Return [X, Y] of the center of cell containing provided text 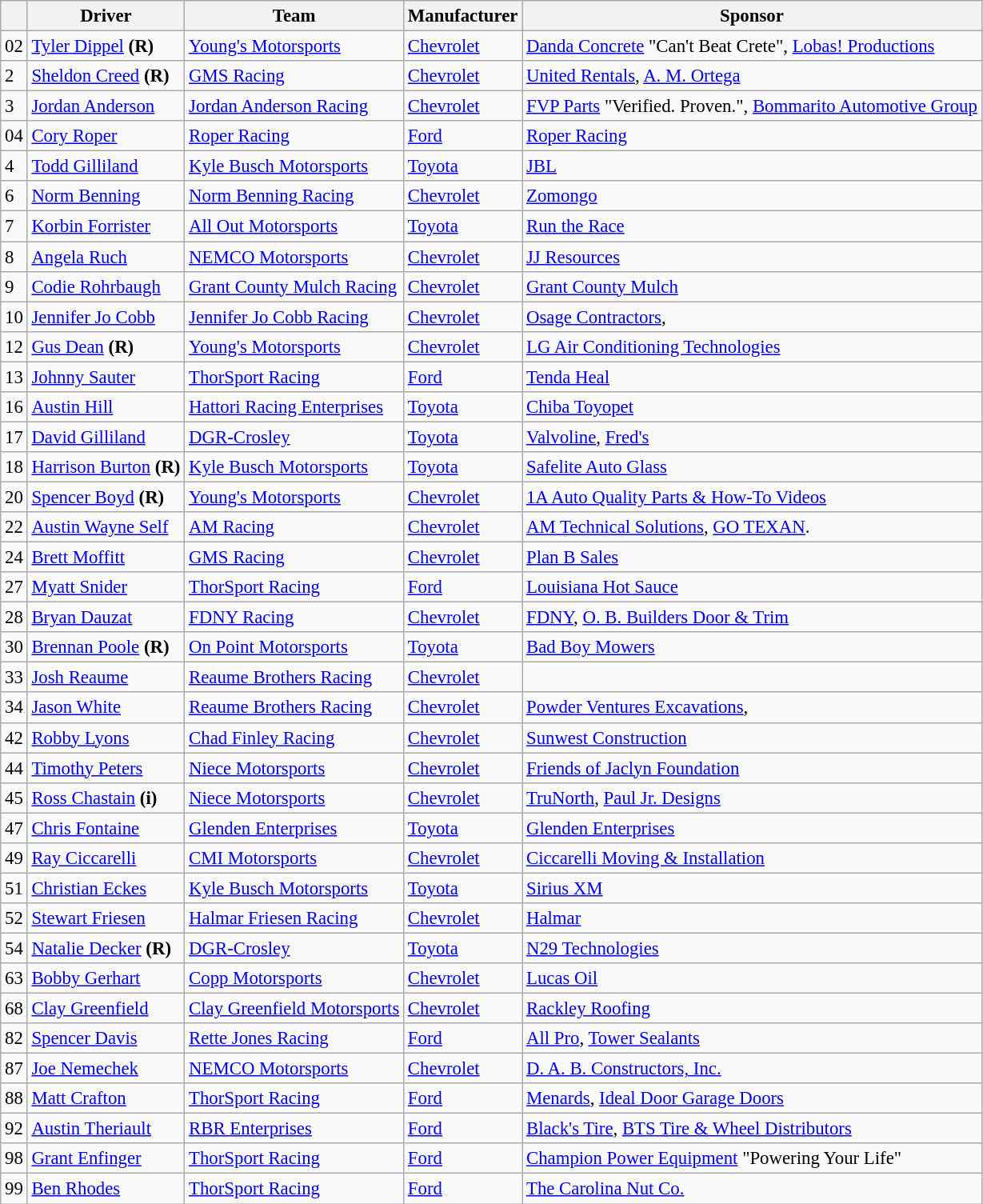
AM Technical Solutions, GO TEXAN. [752, 527]
Hattori Racing Enterprises [294, 407]
02 [14, 46]
RBR Enterprises [294, 1129]
The Carolina Nut Co. [752, 1189]
LG Air Conditioning Technologies [752, 346]
All Out Motorsports [294, 226]
All Pro, Tower Sealants [752, 1038]
Plan B Sales [752, 558]
Osage Contractors, [752, 317]
04 [14, 136]
42 [14, 738]
17 [14, 437]
Brennan Poole (R) [106, 647]
Run the Race [752, 226]
30 [14, 647]
Angela Ruch [106, 257]
Brett Moffitt [106, 558]
16 [14, 407]
13 [14, 377]
Zomongo [752, 196]
JBL [752, 166]
54 [14, 948]
Clay Greenfield Motorsports [294, 1009]
Halmar [752, 918]
Jordan Anderson [106, 106]
3 [14, 106]
Grant Enfinger [106, 1159]
Sunwest Construction [752, 738]
Louisiana Hot Sauce [752, 587]
88 [14, 1098]
Jennifer Jo Cobb [106, 317]
9 [14, 286]
AM Racing [294, 527]
Codie Rohrbaugh [106, 286]
Stewart Friesen [106, 918]
JJ Resources [752, 257]
Clay Greenfield [106, 1009]
Halmar Friesen Racing [294, 918]
Natalie Decker (R) [106, 948]
44 [14, 768]
82 [14, 1038]
Copp Motorsports [294, 978]
Chiba Toyopet [752, 407]
Spencer Boyd (R) [106, 497]
Cory Roper [106, 136]
Todd Gilliland [106, 166]
20 [14, 497]
4 [14, 166]
Austin Theriault [106, 1129]
Ray Ciccarelli [106, 858]
68 [14, 1009]
Spencer Davis [106, 1038]
47 [14, 828]
Powder Ventures Excavations, [752, 708]
N29 Technologies [752, 948]
Bobby Gerhart [106, 978]
87 [14, 1069]
Joe Nemechek [106, 1069]
Safelite Auto Glass [752, 467]
FDNY Racing [294, 618]
99 [14, 1189]
Ciccarelli Moving & Installation [752, 858]
Chad Finley Racing [294, 738]
Ben Rhodes [106, 1189]
Tyler Dippel (R) [106, 46]
Jason White [106, 708]
2 [14, 76]
Myatt Snider [106, 587]
Jordan Anderson Racing [294, 106]
Gus Dean (R) [106, 346]
Harrison Burton (R) [106, 467]
Jennifer Jo Cobb Racing [294, 317]
98 [14, 1159]
Grant County Mulch [752, 286]
33 [14, 678]
Matt Crafton [106, 1098]
Bad Boy Mowers [752, 647]
Friends of Jaclyn Foundation [752, 768]
Rackley Roofing [752, 1009]
Menards, Ideal Door Garage Doors [752, 1098]
Korbin Forrister [106, 226]
Black's Tire, BTS Tire & Wheel Distributors [752, 1129]
10 [14, 317]
24 [14, 558]
Josh Reaume [106, 678]
Norm Benning [106, 196]
D. A. B. Constructors, Inc. [752, 1069]
On Point Motorsports [294, 647]
52 [14, 918]
6 [14, 196]
TruNorth, Paul Jr. Designs [752, 798]
Rette Jones Racing [294, 1038]
Ross Chastain (i) [106, 798]
45 [14, 798]
Tenda Heal [752, 377]
27 [14, 587]
Johnny Sauter [106, 377]
Bryan Dauzat [106, 618]
Lucas Oil [752, 978]
51 [14, 888]
28 [14, 618]
22 [14, 527]
7 [14, 226]
Team [294, 16]
David Gilliland [106, 437]
Sirius XM [752, 888]
Chris Fontaine [106, 828]
Manufacturer [463, 16]
FVP Parts "Verified. Proven.", Bommarito Automotive Group [752, 106]
Grant County Mulch Racing [294, 286]
Valvoline, Fred's [752, 437]
Driver [106, 16]
Austin Hill [106, 407]
United Rentals, A. M. Ortega [752, 76]
FDNY, O. B. Builders Door & Trim [752, 618]
Austin Wayne Self [106, 527]
1A Auto Quality Parts & How-To Videos [752, 497]
63 [14, 978]
CMI Motorsports [294, 858]
Norm Benning Racing [294, 196]
8 [14, 257]
49 [14, 858]
Danda Concrete "Can't Beat Crete", Lobas! Productions [752, 46]
Timothy Peters [106, 768]
92 [14, 1129]
Champion Power Equipment "Powering Your Life" [752, 1159]
12 [14, 346]
18 [14, 467]
Sponsor [752, 16]
Christian Eckes [106, 888]
34 [14, 708]
Robby Lyons [106, 738]
Sheldon Creed (R) [106, 76]
